For the text-containing cell, return its midpoint in [x, y] coordinate format. 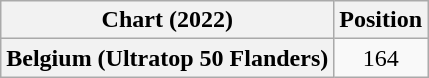
Belgium (Ultratop 50 Flanders) [168, 58]
Chart (2022) [168, 20]
Position [381, 20]
164 [381, 58]
